Determine the [X, Y] coordinate at the center of the cell enclosing the given text.  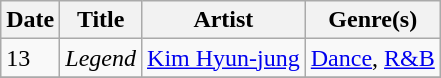
Kim Hyun-jung [224, 58]
Legend [101, 58]
Genre(s) [372, 20]
Title [101, 20]
13 [30, 58]
Dance, R&B [372, 58]
Date [30, 20]
Artist [224, 20]
